Provide the (X, Y) coordinate of the cell's center where the given text is located.  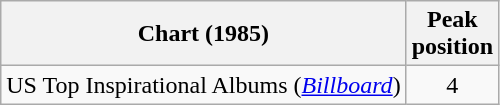
US Top Inspirational Albums (Billboard) (204, 85)
Chart (1985) (204, 34)
Peakposition (452, 34)
4 (452, 85)
